Output the [X, Y] coordinate of the center of the cell containing the given text.  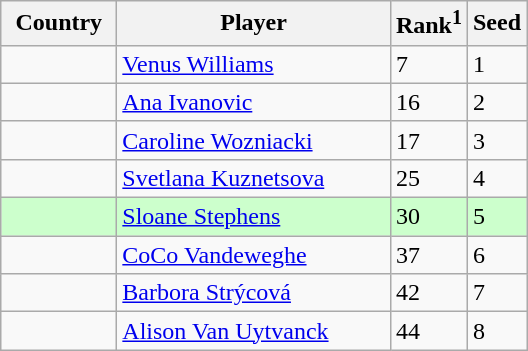
42 [428, 293]
Seed [496, 24]
CoCo Vandeweghe [254, 255]
Rank1 [428, 24]
Country [59, 24]
3 [496, 140]
5 [496, 217]
6 [496, 255]
Sloane Stephens [254, 217]
16 [428, 102]
Venus Williams [254, 64]
37 [428, 255]
30 [428, 217]
44 [428, 331]
Svetlana Kuznetsova [254, 178]
17 [428, 140]
Player [254, 24]
Ana Ivanovic [254, 102]
Alison Van Uytvanck [254, 331]
2 [496, 102]
1 [496, 64]
25 [428, 178]
4 [496, 178]
Barbora Strýcová [254, 293]
8 [496, 331]
Caroline Wozniacki [254, 140]
